For the text-containing cell, return its midpoint in [x, y] coordinate format. 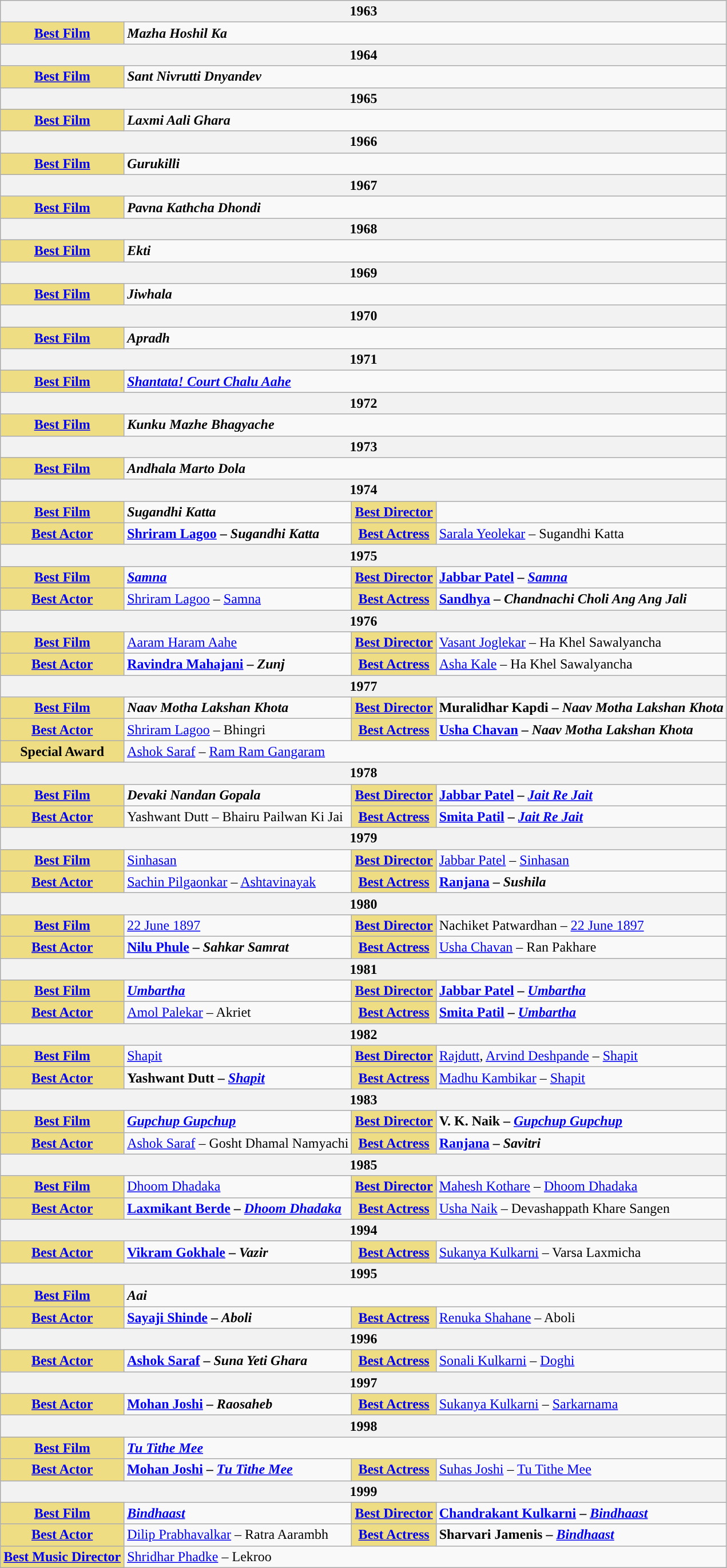
Laxmikant Berde – Dhoom Dhadaka [238, 1208]
Gurukilli [426, 164]
22 June 1897 [238, 925]
Bindhaast [238, 1513]
Special Award [62, 751]
Ravindra Mahajani – Zunj [238, 664]
Smita Patil – Jait Re Jait [581, 817]
Nilu Phule – Sahkar Samrat [238, 947]
1979 [364, 838]
Shriram Lagoo – Bhingri [238, 730]
1973 [364, 447]
Sinhasan [238, 860]
Shapit [238, 1056]
1965 [364, 98]
Aaram Haram Aahe [238, 643]
Umbartha [238, 991]
Laxmi Aali Ghara [426, 120]
Dhoom Dhadaka [238, 1187]
1964 [364, 55]
Sayaji Shinde – Aboli [238, 1317]
1969 [364, 273]
Chandrakant Kulkarni – Bindhaast [581, 1513]
Sarala Yeolekar – Sugandhi Katta [581, 534]
Muralidhar Kapdi – Naav Motha Lakshan Khota [581, 708]
1967 [364, 185]
1998 [364, 1426]
Suhas Joshi – Tu Tithe Mee [581, 1470]
Ekti [426, 250]
Apradh [426, 338]
1976 [364, 620]
Vikram Gokhale – Vazir [238, 1252]
Sharvari Jamenis – Bindhaast [581, 1535]
1985 [364, 1165]
Vasant Joglekar – Ha Khel Sawalyancha [581, 643]
Yashwant Dutt – Bhairu Pailwan Ki Jai [238, 817]
Dilip Prabhavalkar – Ratra Aarambh [238, 1535]
Ashok Saraf – Gosht Dhamal Namyachi [238, 1143]
Usha Naik – Devashappath Khare Sangen [581, 1208]
Andhala Marto Dola [426, 468]
Ranjana – Savitri [581, 1143]
Jabbar Patel – Samna [581, 577]
1966 [364, 142]
1974 [364, 490]
Sukanya Kulkarni – Varsa Laxmicha [581, 1252]
Jiwhala [426, 295]
Aai [426, 1295]
Smita Patil – Umbartha [581, 1013]
Rajdutt, Arvind Deshpande – Shapit [581, 1056]
1977 [364, 686]
Mazha Hoshil Ka [426, 33]
1970 [364, 316]
Sugandhi Katta [238, 512]
Renuka Shahane – Aboli [581, 1317]
Ranjana – Sushila [581, 882]
Amol Palekar – Akriet [238, 1013]
1981 [364, 969]
Jabbar Patel – Sinhasan [581, 860]
Tu Tithe Mee [426, 1448]
1997 [364, 1383]
1995 [364, 1273]
Asha Kale – Ha Khel Sawalyancha [581, 664]
Usha Chavan – Naav Motha Lakshan Khota [581, 730]
Shridhar Phadke – Lekroo [426, 1557]
1980 [364, 904]
Mohan Joshi – Tu Tithe Mee [238, 1470]
Kunku Mazhe Bhagyache [426, 425]
1975 [364, 555]
Shriram Lagoo – Sugandhi Katta [238, 534]
Naav Motha Lakshan Khota [238, 708]
1996 [364, 1339]
Best Music Director [62, 1557]
1963 [364, 11]
Sukanya Kulkarni – Sarkarnama [581, 1404]
Pavna Kathcha Dhondi [426, 207]
Sant Nivrutti Dnyandev [426, 77]
1983 [364, 1100]
1971 [364, 360]
Usha Chavan – Ran Pakhare [581, 947]
Devaki Nandan Gopala [238, 795]
Sonali Kulkarni – Doghi [581, 1361]
Mohan Joshi – Raosaheb [238, 1404]
Ashok Saraf – Ram Ram Gangaram [426, 751]
Madhu Kambikar – Shapit [581, 1078]
V. K. Naik – Gupchup Gupchup [581, 1121]
Mahesh Kothare – Dhoom Dhadaka [581, 1187]
Gupchup Gupchup [238, 1121]
Shantata! Court Chalu Aahe [426, 381]
Jabbar Patel – Umbartha [581, 991]
Jabbar Patel – Jait Re Jait [581, 795]
Shriram Lagoo – Samna [238, 599]
Sandhya – Chandnachi Choli Ang Ang Jali [581, 599]
1968 [364, 229]
Samna [238, 577]
Ashok Saraf – Suna Yeti Ghara [238, 1361]
Nachiket Patwardhan – 22 June 1897 [581, 925]
1978 [364, 773]
1982 [364, 1034]
1972 [364, 403]
Sachin Pilgaonkar – Ashtavinayak [238, 882]
1999 [364, 1491]
1994 [364, 1230]
Yashwant Dutt – Shapit [238, 1078]
